Output the (x, y) coordinate of the center of the cell containing the given text.  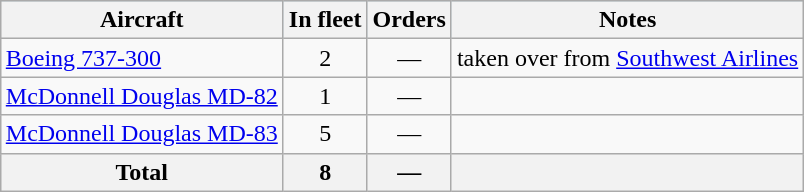
McDonnell Douglas MD-83 (142, 134)
Boeing 737-300 (142, 58)
McDonnell Douglas MD-82 (142, 96)
Total (142, 172)
2 (325, 58)
taken over from Southwest Airlines (627, 58)
Aircraft (142, 20)
Notes (627, 20)
1 (325, 96)
8 (325, 172)
5 (325, 134)
In fleet (325, 20)
Orders (409, 20)
